Extract the [x, y] coordinate from the center of the cell holding the provided text.  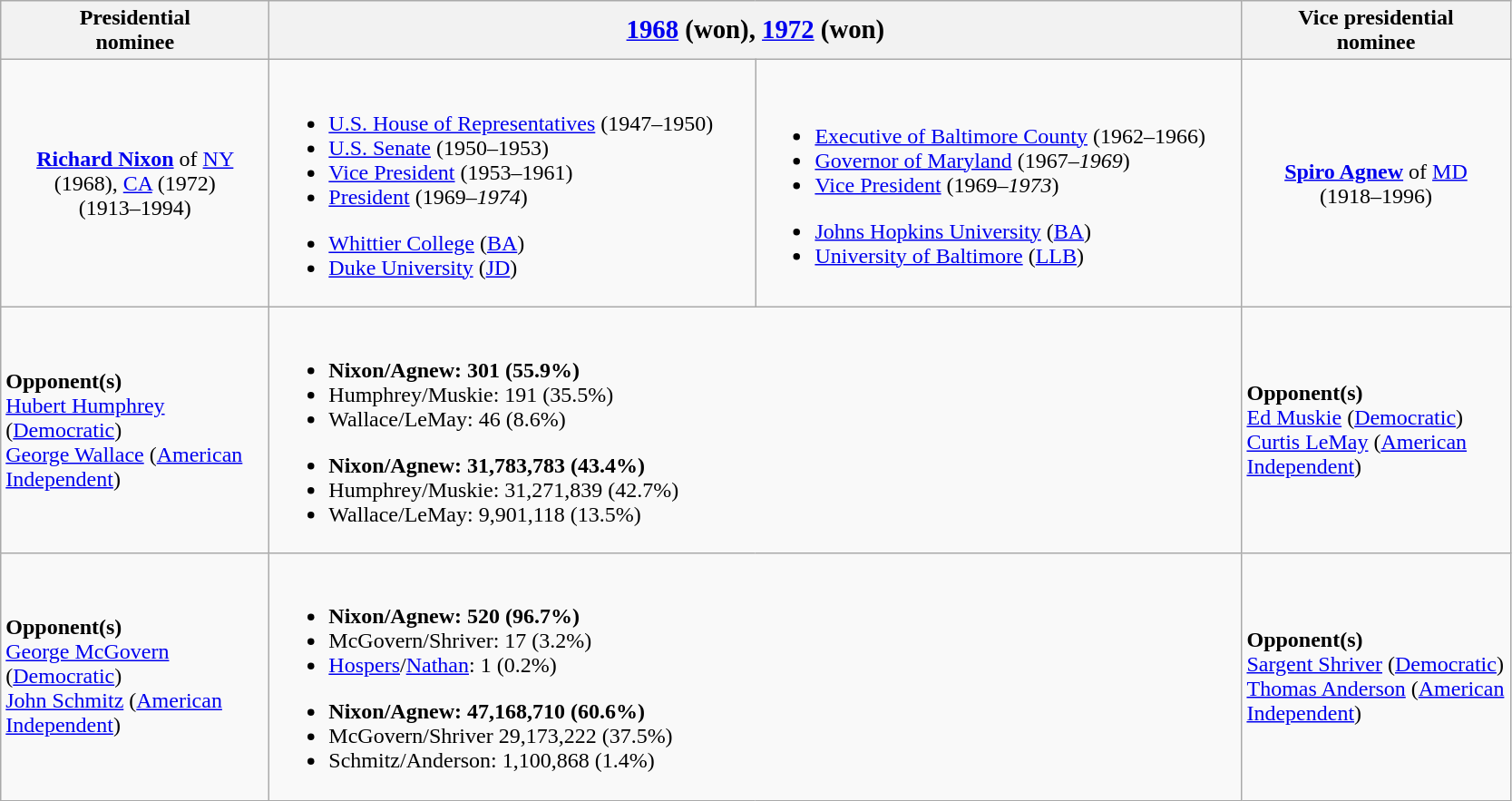
Opponent(s)George McGovern (Democratic)John Schmitz (AmericanIndependent) [135, 677]
Richard Nixon of NY (1968), CA (1972)(1913–1994) [135, 183]
Opponent(s)Sargent Shriver (Democratic)Thomas Anderson (AmericanIndependent) [1376, 677]
Spiro Agnew of MD(1918–1996) [1376, 183]
Presidentialnominee [135, 31]
Opponent(s)Hubert Humphrey (Democratic)George Wallace (AmericanIndependent) [135, 430]
1968 (won), 1972 (won) [756, 31]
Opponent(s)Ed Muskie (Democratic)Curtis LeMay (AmericanIndependent) [1376, 430]
Vice presidentialnominee [1376, 31]
